Return the [X, Y] coordinate for the center point of the cell that contains the specified text.  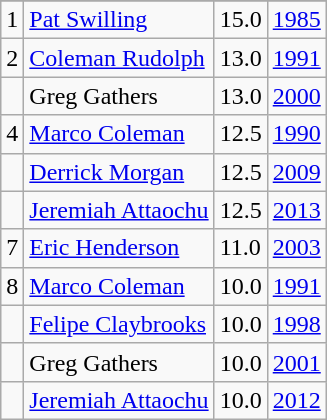
2 [12, 58]
2001 [296, 362]
1990 [296, 134]
8 [12, 286]
2013 [296, 210]
2003 [296, 248]
1985 [296, 20]
2012 [296, 400]
2000 [296, 96]
1998 [296, 324]
4 [12, 134]
7 [12, 248]
15.0 [240, 20]
Coleman Rudolph [119, 58]
Felipe Claybrooks [119, 324]
Eric Henderson [119, 248]
Pat Swilling [119, 20]
2009 [296, 172]
Derrick Morgan [119, 172]
1 [12, 20]
11.0 [240, 248]
